Determine the (x, y) coordinate at the center of the cell enclosing the given text.  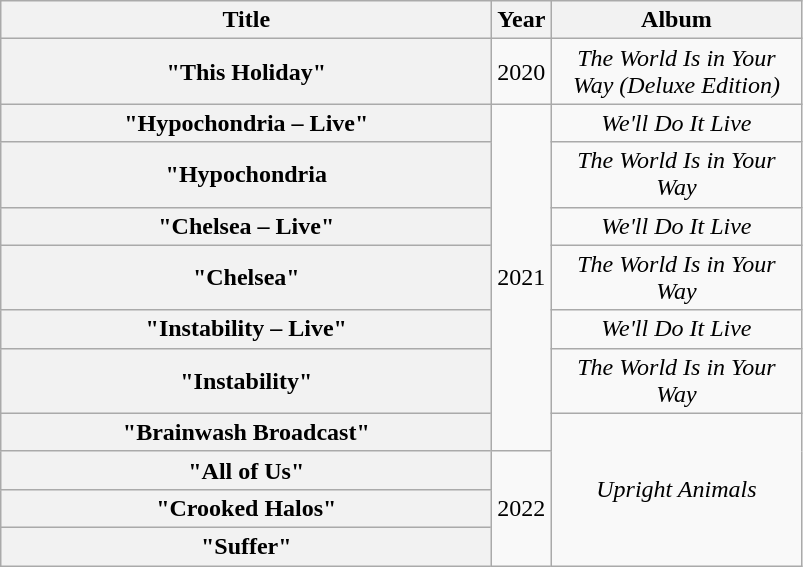
The World Is in Your Way (Deluxe Edition) (676, 72)
"Instability" (246, 380)
"Hypochondria (246, 174)
"This Holiday" (246, 72)
Album (676, 20)
"All of Us" (246, 470)
"Chelsea" (246, 278)
Year (522, 20)
"Brainwash Broadcast" (246, 432)
"Suffer" (246, 546)
"Hypochondria – Live" (246, 123)
"Crooked Halos" (246, 508)
2022 (522, 508)
Upright Animals (676, 489)
Title (246, 20)
2021 (522, 278)
2020 (522, 72)
"Chelsea – Live" (246, 226)
"Instability – Live" (246, 329)
